For the text-containing cell, return its midpoint in (x, y) coordinate format. 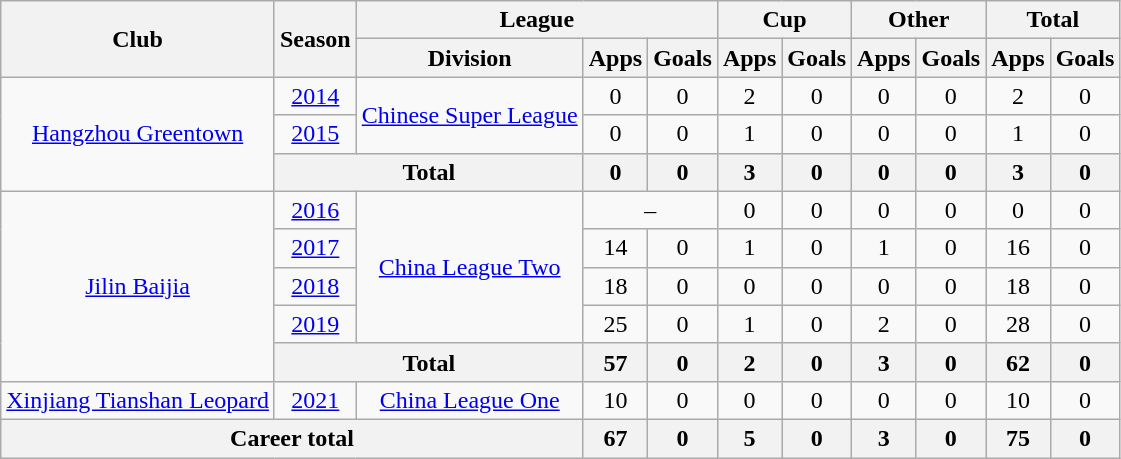
Jilin Baijia (138, 286)
League (536, 20)
– (650, 210)
2016 (315, 210)
2017 (315, 248)
Chinese Super League (470, 115)
75 (1018, 438)
2014 (315, 96)
Other (919, 20)
Cup (784, 20)
2021 (315, 400)
62 (1018, 362)
Season (315, 39)
14 (615, 248)
2019 (315, 324)
China League Two (470, 267)
Club (138, 39)
5 (749, 438)
Xinjiang Tianshan Leopard (138, 400)
China League One (470, 400)
25 (615, 324)
Division (470, 58)
67 (615, 438)
Hangzhou Greentown (138, 134)
28 (1018, 324)
2018 (315, 286)
57 (615, 362)
Career total (292, 438)
2015 (315, 134)
16 (1018, 248)
